Return [X, Y] of the center of cell containing provided text 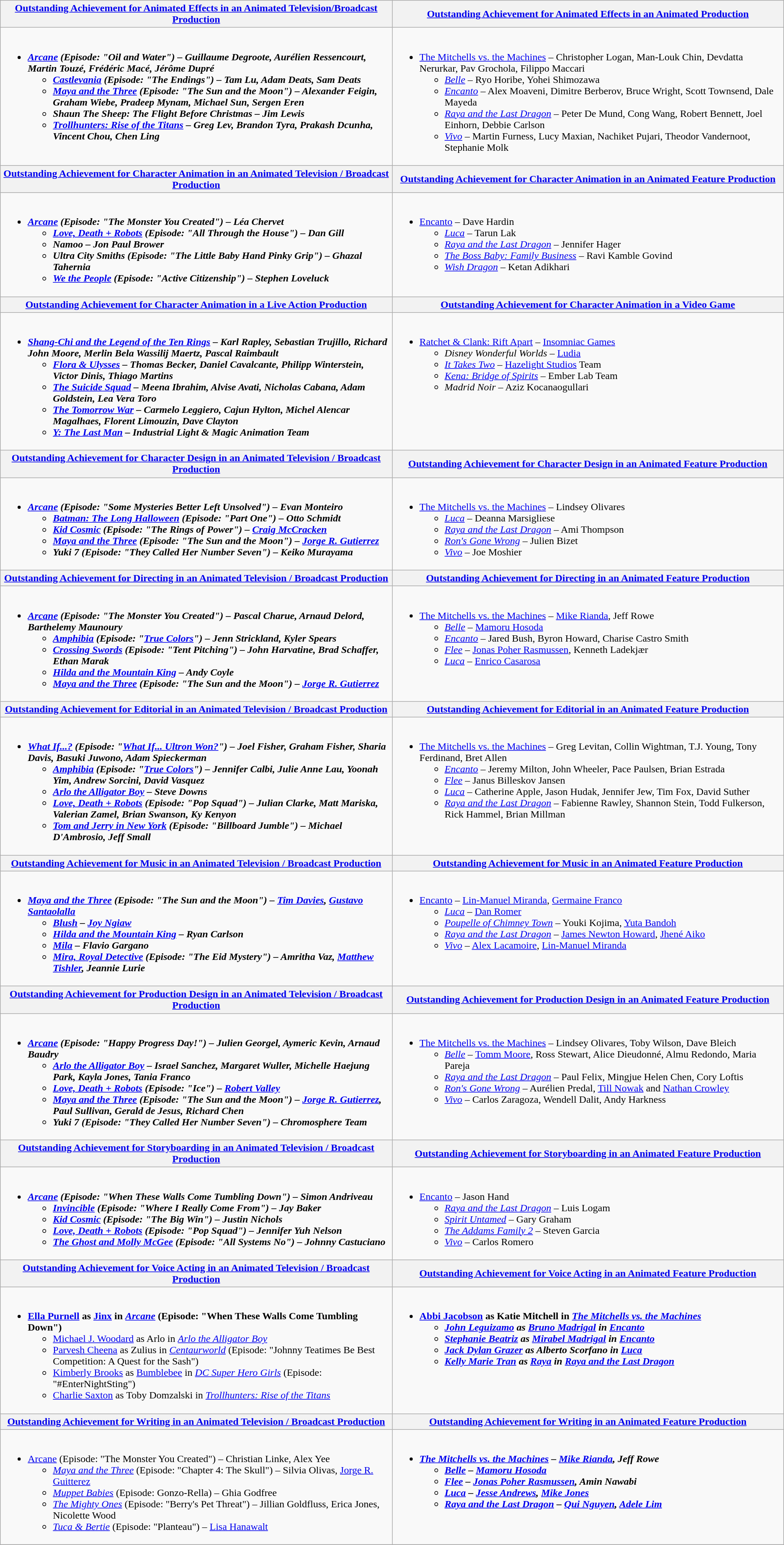
Outstanding Achievement for Character Animation in an Animated Feature Production [588, 179]
Outstanding Achievement for Directing in an Animated Television / Broadcast Production [196, 578]
Outstanding Achievement for Voice Acting in an Animated Feature Production [588, 1273]
Encanto – Jason HandRaya and the Last Dragon – Luis LogamSpirit Untamed – Gary GrahamThe Addams Family 2 – Steven GarciaVivo – Carlos Romero [588, 1214]
Outstanding Achievement for Character Animation in a Live Action Production [196, 304]
Outstanding Achievement for Editorial in an Animated Feature Production [588, 709]
Outstanding Achievement for Editorial in an Animated Television / Broadcast Production [196, 709]
Outstanding Achievement for Animated Effects in an Animated Production [588, 14]
Outstanding Achievement for Storyboarding in an Animated Feature Production [588, 1153]
Outstanding Achievement for Storyboarding in an Animated Television / Broadcast Production [196, 1153]
Outstanding Achievement for Directing in an Animated Feature Production [588, 578]
Outstanding Achievement for Voice Acting in an Animated Television / Broadcast Production [196, 1273]
Outstanding Achievement for Writing in an Animated Television / Broadcast Production [196, 1421]
Outstanding Achievement for Production Design in an Animated Feature Production [588, 1000]
Outstanding Achievement for Character Design in an Animated Television / Broadcast Production [196, 464]
Outstanding Achievement for Music in an Animated Television / Broadcast Production [196, 863]
Outstanding Achievement for Writing in an Animated Feature Production [588, 1421]
Outstanding Achievement for Production Design in an Animated Television / Broadcast Production [196, 1000]
Outstanding Achievement for Character Animation in a Video Game [588, 304]
Outstanding Achievement for Music in an Animated Feature Production [588, 863]
Outstanding Achievement for Animated Effects in an Animated Television/Broadcast Production [196, 14]
Outstanding Achievement for Character Animation in an Animated Television / Broadcast Production [196, 179]
Outstanding Achievement for Character Design in an Animated Feature Production [588, 464]
